Extract the (X, Y) coordinate from the center of the cell holding the provided text.  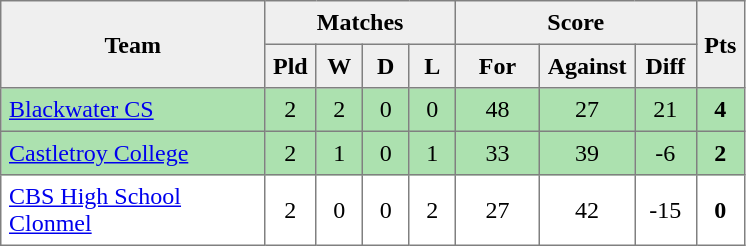
42 (586, 210)
L (432, 66)
39 (586, 153)
-15 (666, 210)
4 (720, 110)
W (339, 66)
Score (576, 23)
CBS High School Clonmel (133, 210)
Diff (666, 66)
Castletroy College (133, 153)
Against (586, 66)
Pld (290, 66)
Pts (720, 44)
For (497, 66)
D (385, 66)
48 (497, 110)
33 (497, 153)
-6 (666, 153)
Matches (360, 23)
Team (133, 44)
Blackwater CS (133, 110)
21 (666, 110)
